Return (X, Y) of the center of cell containing provided text 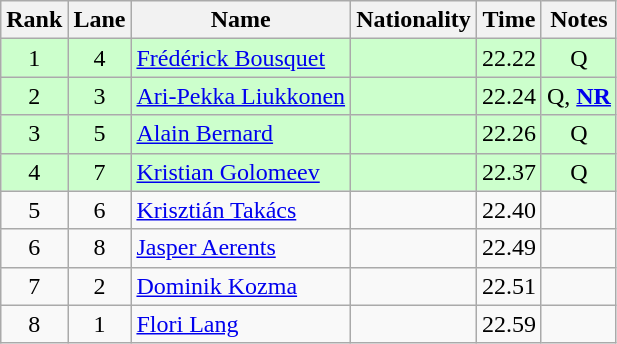
Q, NR (578, 96)
Kristian Golomeev (241, 172)
Nationality (414, 20)
Alain Bernard (241, 134)
Krisztián Takács (241, 210)
Ari-Pekka Liukkonen (241, 96)
Lane (100, 20)
22.51 (508, 286)
22.37 (508, 172)
Dominik Kozma (241, 286)
Jasper Aerents (241, 248)
22.24 (508, 96)
22.22 (508, 58)
Time (508, 20)
22.49 (508, 248)
22.40 (508, 210)
Frédérick Bousquet (241, 58)
Name (241, 20)
22.26 (508, 134)
Rank (34, 20)
22.59 (508, 324)
Flori Lang (241, 324)
Notes (578, 20)
